From the cell containing the given text, extract its center point as (x, y) coordinate. 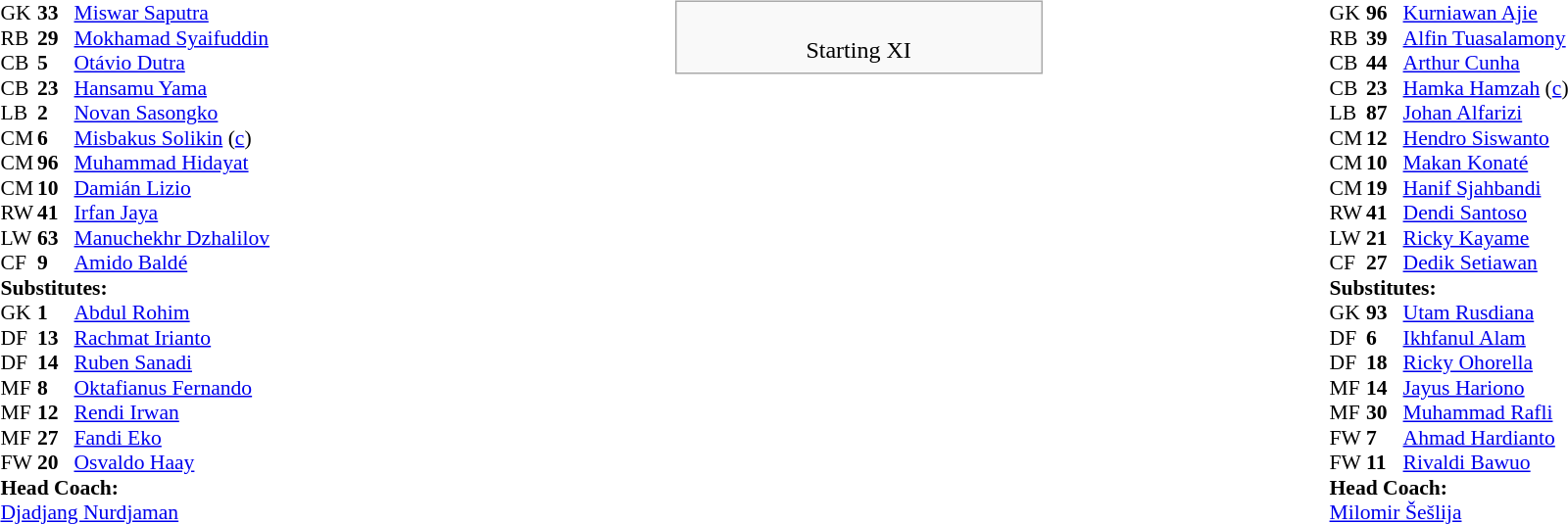
2 (56, 113)
Muhammad Hidayat (172, 164)
7 (1385, 438)
Oktafianus Fernando (172, 388)
Damián Lizio (172, 188)
Osvaldo Haay (172, 463)
Otávio Dutra (172, 64)
93 (1385, 312)
Rendi Irwan (172, 412)
11 (1385, 463)
21 (1385, 238)
Rachmat Irianto (172, 338)
Ruben Sanadi (172, 363)
63 (56, 238)
19 (1385, 188)
5 (56, 64)
87 (1385, 113)
33 (56, 13)
44 (1385, 64)
29 (56, 38)
Fandi Eko (172, 438)
8 (56, 388)
Irfan Jaya (172, 213)
Miswar Saputra (172, 13)
Starting XI (858, 37)
30 (1385, 412)
Head Coach: (135, 488)
9 (56, 263)
Hansamu Yama (172, 88)
18 (1385, 363)
Misbakus Solikin (c) (172, 138)
Substitutes: (135, 288)
Amido Baldé (172, 263)
1 (56, 312)
Abdul Rohim (172, 312)
Novan Sasongko (172, 113)
Manuchekhr Dzhalilov (172, 238)
20 (56, 463)
13 (56, 338)
39 (1385, 38)
Mokhamad Syaifuddin (172, 38)
